Identify which cell holds the provided text, then report its [X, Y] central coordinate. 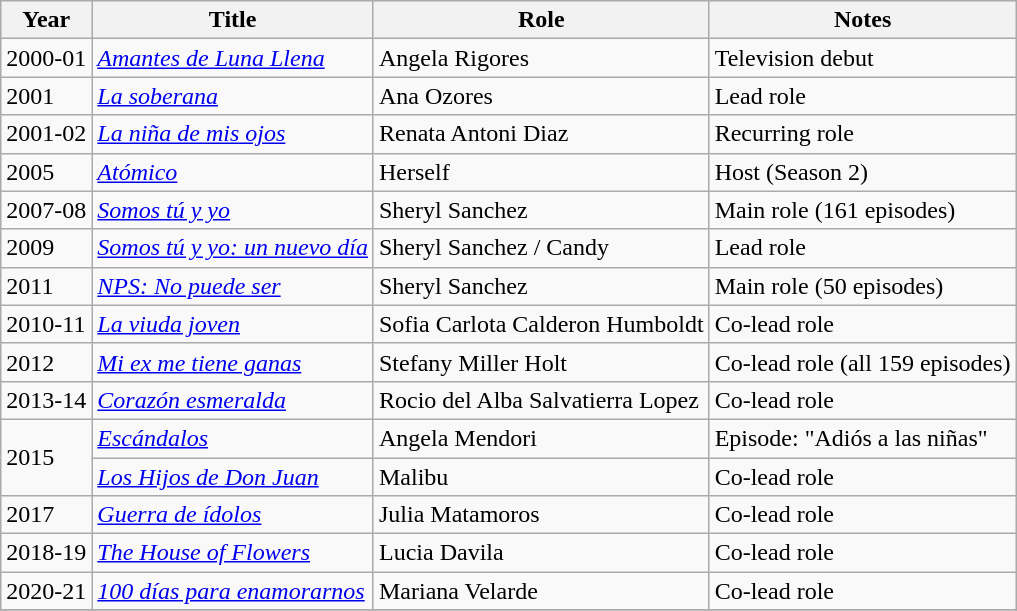
Guerra de ídolos [233, 515]
2011 [46, 286]
The House of Flowers [233, 553]
Corazón esmeralda [233, 400]
Role [541, 20]
La soberana [233, 96]
Mi ex me tiene ganas [233, 362]
Sofia Carlota Calderon Humboldt [541, 324]
NPS: No puede ser [233, 286]
Angela Rigores [541, 58]
2015 [46, 457]
Angela Mendori [541, 438]
Recurring role [862, 134]
Host (Season 2) [862, 172]
Television debut [862, 58]
Title [233, 20]
2017 [46, 515]
Somos tú y yo [233, 210]
Episode: "Adiós a las niñas" [862, 438]
Main role (161 episodes) [862, 210]
Ana Ozores [541, 96]
Stefany Miller Holt [541, 362]
Sheryl Sanchez / Candy [541, 248]
2010-11 [46, 324]
Mariana Velarde [541, 591]
Atómico [233, 172]
Rocio del Alba Salvatierra Lopez [541, 400]
Somos tú y yo: un nuevo día [233, 248]
2005 [46, 172]
Renata Antoni Diaz [541, 134]
Malibu [541, 477]
2018-19 [46, 553]
2000-01 [46, 58]
La viuda joven [233, 324]
2013-14 [46, 400]
Amantes de Luna Llena [233, 58]
2009 [46, 248]
2012 [46, 362]
Herself [541, 172]
Main role (50 episodes) [862, 286]
Escándalos [233, 438]
2001-02 [46, 134]
Co-lead role (all 159 episodes) [862, 362]
La niña de mis ojos [233, 134]
Notes [862, 20]
100 días para enamorarnos [233, 591]
Year [46, 20]
Los Hijos de Don Juan [233, 477]
2020-21 [46, 591]
Julia Matamoros [541, 515]
Lucia Davila [541, 553]
2001 [46, 96]
2007-08 [46, 210]
